Detect which cell encompasses the target text, then output its (x, y) center coordinate. 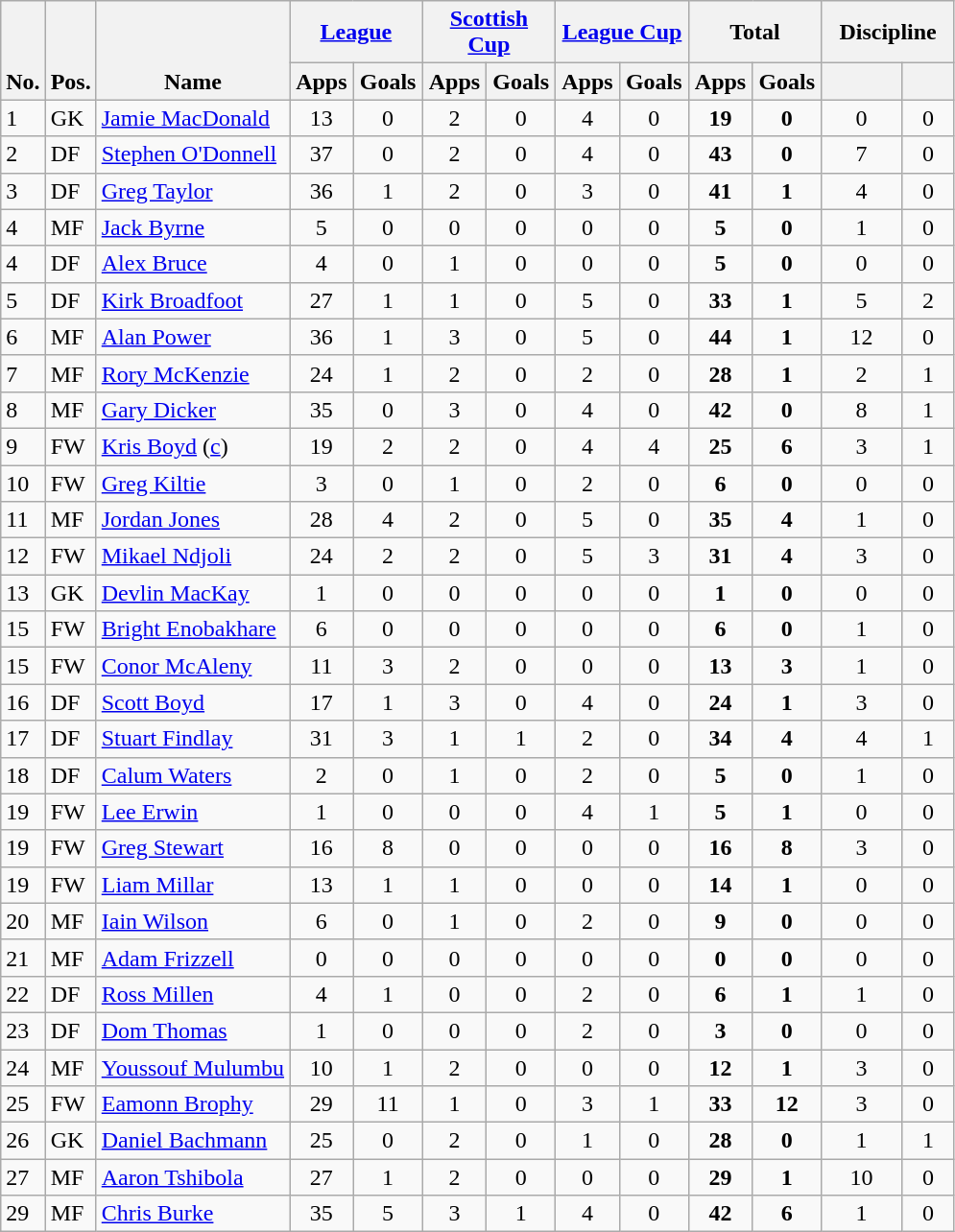
Youssouf Mulumbu (192, 1068)
Rory McKenzie (192, 373)
Conor McAleny (192, 666)
Alan Power (192, 337)
37 (322, 154)
22 (23, 994)
Mikael Ndjoli (192, 557)
Stuart Findlay (192, 739)
Pos. (71, 50)
44 (720, 337)
Kris Boyd (c) (192, 446)
Total (754, 33)
Jordan Jones (192, 520)
26 (23, 1141)
League (357, 33)
21 (23, 958)
Devlin MacKay (192, 593)
Jack Byrne (192, 227)
Calum Waters (192, 775)
Bright Enobakhare (192, 629)
Liam Millar (192, 885)
Lee Erwin (192, 812)
20 (23, 921)
Gary Dicker (192, 410)
18 (23, 775)
Ross Millen (192, 994)
Aaron Tshibola (192, 1177)
Chris Burke (192, 1214)
23 (23, 1031)
Adam Frizzell (192, 958)
Iain Wilson (192, 921)
Scottish Cup (489, 33)
No. (23, 50)
League Cup (622, 33)
Greg Kiltie (192, 483)
Jamie MacDonald (192, 118)
Name (192, 50)
34 (720, 739)
14 (720, 885)
41 (720, 191)
Kirk Broadfoot (192, 300)
Daniel Bachmann (192, 1141)
Eamonn Brophy (192, 1104)
43 (720, 154)
Greg Stewart (192, 848)
Dom Thomas (192, 1031)
Stephen O'Donnell (192, 154)
Scott Boyd (192, 702)
Discipline (889, 33)
Alex Bruce (192, 264)
Greg Taylor (192, 191)
